Return the (x, y) coordinate for the center point of the cell that contains the specified text.  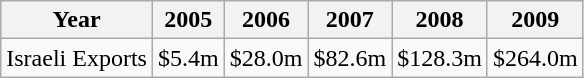
2009 (535, 20)
$128.3m (440, 58)
$264.0m (535, 58)
$28.0m (266, 58)
Year (77, 20)
$82.6m (350, 58)
$5.4m (188, 58)
2007 (350, 20)
2005 (188, 20)
2008 (440, 20)
2006 (266, 20)
Israeli Exports (77, 58)
